Determine the (X, Y) coordinate at the center of the cell enclosing the given text.  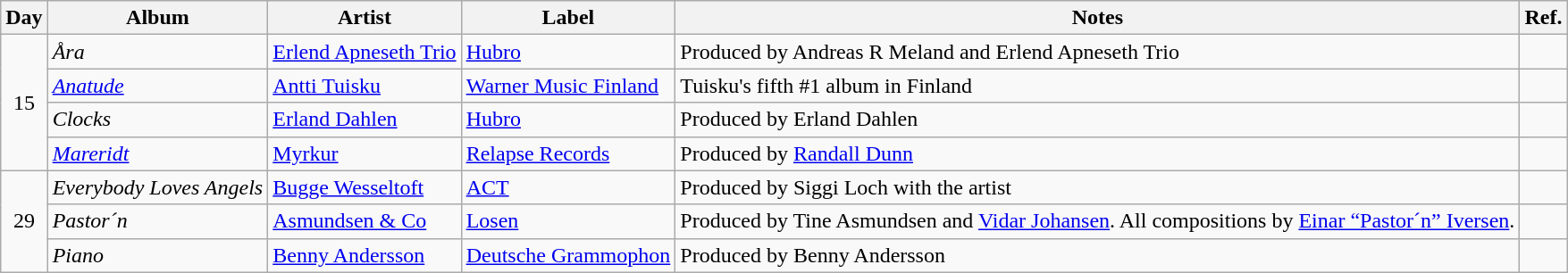
Piano (157, 255)
Produced by Siggi Loch with the artist (1097, 187)
Åra (157, 52)
Bugge Wesseltoft (365, 187)
Produced by Erland Dahlen (1097, 120)
Album (157, 18)
Erland Dahlen (365, 120)
Produced by Andreas R Meland and Erlend Apneseth Trio (1097, 52)
29 (24, 221)
Antti Tuisku (365, 86)
Clocks (157, 120)
Day (24, 18)
Notes (1097, 18)
Myrkur (365, 153)
Deutsche Grammophon (568, 255)
Produced by Tine Asmundsen and Vidar Johansen. All compositions by Einar “Pastor´n” Iversen. (1097, 221)
Everybody Loves Angels (157, 187)
Benny Andersson (365, 255)
Warner Music Finland (568, 86)
Erlend Apneseth Trio (365, 52)
Mareridt (157, 153)
Ref. (1544, 18)
ACT (568, 187)
Relapse Records (568, 153)
Produced by Randall Dunn (1097, 153)
Asmundsen & Co (365, 221)
Tuisku's fifth #1 album in Finland (1097, 86)
Artist (365, 18)
Anatude (157, 86)
Produced by Benny Andersson (1097, 255)
Losen (568, 221)
15 (24, 103)
Label (568, 18)
Pastor´n (157, 221)
